Return [X, Y] of the center of cell containing provided text 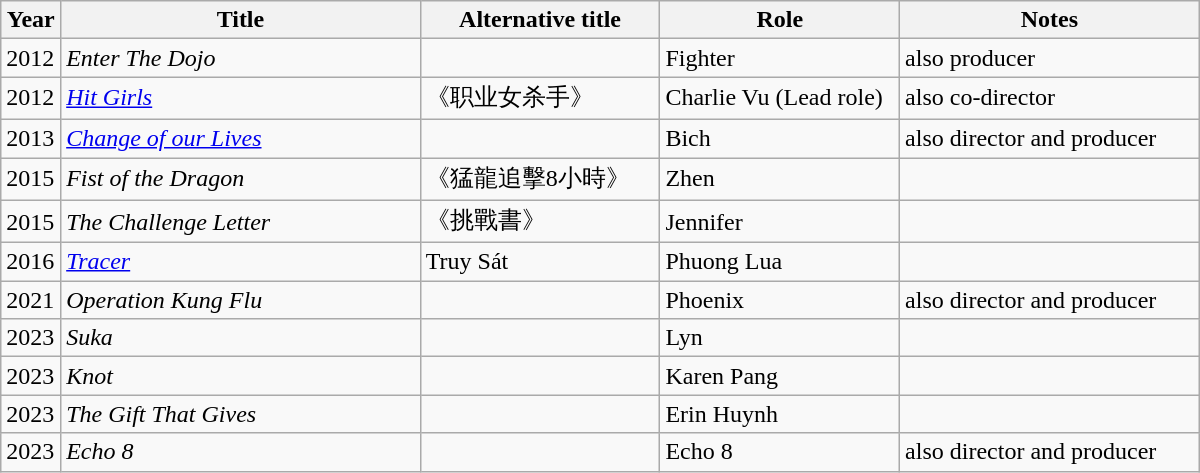
Jennifer [780, 222]
Knot [241, 376]
also co-director [1050, 98]
Suka [241, 338]
Truy Sát [540, 262]
《挑戰書》 [540, 222]
also producer [1050, 58]
Phoenix [780, 300]
Notes [1050, 20]
2021 [31, 300]
The Gift That Gives [241, 414]
Enter The Dojo [241, 58]
Alternative title [540, 20]
Tracer [241, 262]
Karen Pang [780, 376]
Zhen [780, 180]
Erin Huynh [780, 414]
The Challenge Letter [241, 222]
Lyn [780, 338]
Hit Girls [241, 98]
Phuong Lua [780, 262]
Charlie Vu (Lead role) [780, 98]
《职业女杀手》 [540, 98]
Title [241, 20]
《猛龍追擊8小時》 [540, 180]
Operation Kung Flu [241, 300]
Fighter [780, 58]
Role [780, 20]
Year [31, 20]
Bich [780, 138]
2013 [31, 138]
Change of our Lives [241, 138]
2016 [31, 262]
Fist of the Dragon [241, 180]
